Capture the cell that displays the provided text and extract its [x, y] central coordinate. 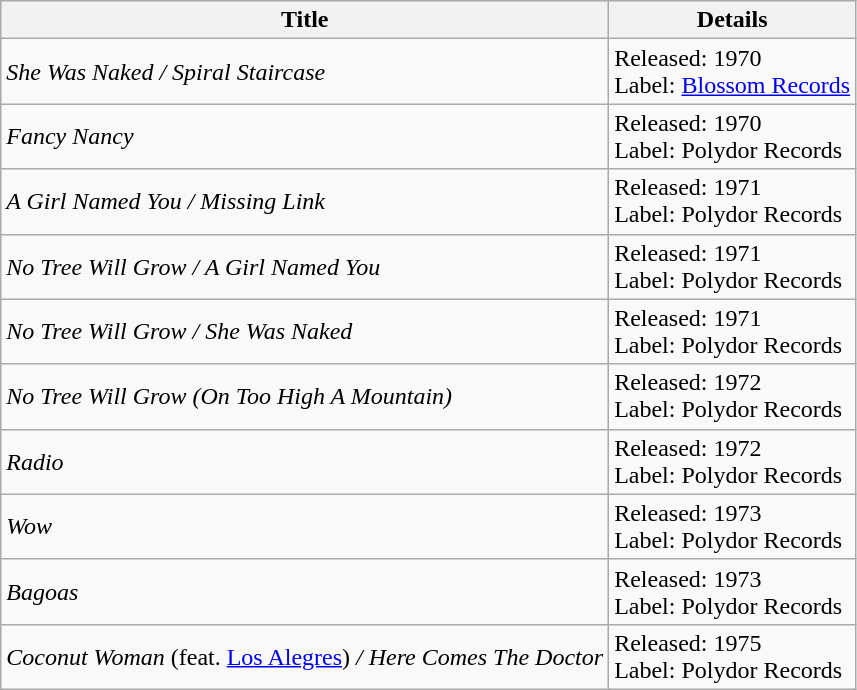
Title [305, 20]
Coconut Woman (feat. Los Alegres) / Here Comes The Doctor [305, 656]
Fancy Nancy [305, 136]
Released: 1970Label: Polydor Records [732, 136]
Details [732, 20]
Radio [305, 462]
No Tree Will Grow / She Was Naked [305, 332]
A Girl Named You / Missing Link [305, 202]
No Tree Will Grow / A Girl Named You [305, 266]
She Was Naked / Spiral Staircase [305, 72]
Released: 1970Label: Blossom Records [732, 72]
No Tree Will Grow (On Too High A Mountain) [305, 396]
Released: 1975Label: Polydor Records [732, 656]
Bagoas [305, 592]
Wow [305, 526]
